From the cell containing the given text, extract its center point as [x, y] coordinate. 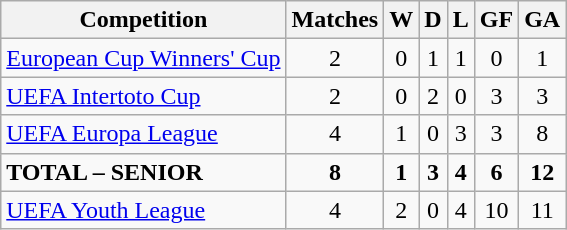
GF [496, 20]
UEFA Europa League [144, 134]
GA [542, 20]
Competition [144, 20]
Matches [335, 20]
D [433, 20]
European Cup Winners' Cup [144, 58]
11 [542, 210]
12 [542, 172]
UEFA Intertoto Cup [144, 96]
10 [496, 210]
L [460, 20]
W [402, 20]
6 [496, 172]
UEFA Youth League [144, 210]
TOTAL – SENIOR [144, 172]
